Locate the cell with the specified text and output its (X, Y) center coordinate. 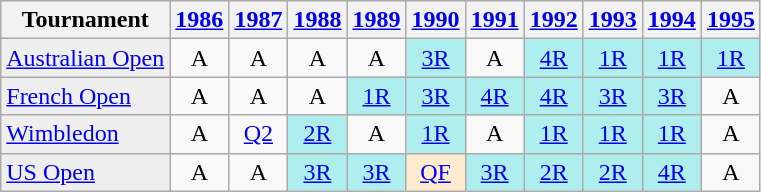
1994 (672, 20)
Q2 (258, 134)
1990 (436, 20)
French Open (86, 96)
1988 (318, 20)
1989 (376, 20)
1992 (554, 20)
Australian Open (86, 58)
Tournament (86, 20)
1987 (258, 20)
1991 (494, 20)
1986 (200, 20)
1995 (730, 20)
US Open (86, 172)
QF (436, 172)
1993 (612, 20)
Wimbledon (86, 134)
